Return [X, Y] of the center of cell containing provided text 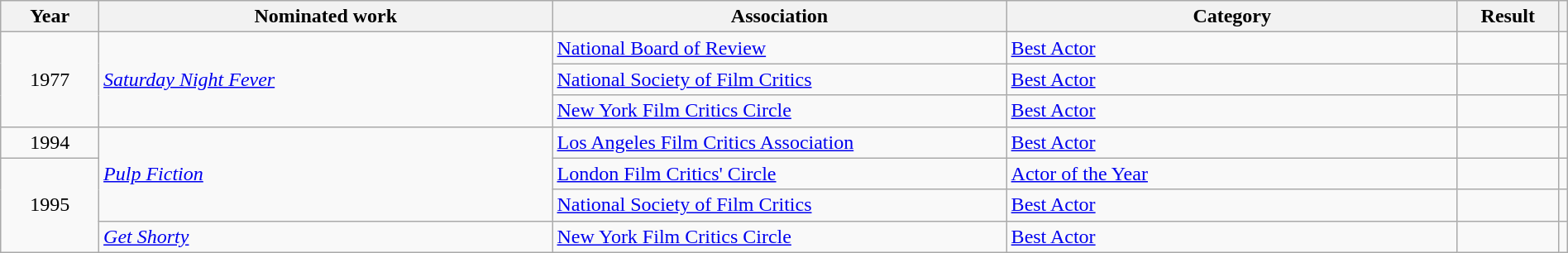
Get Shorty [326, 236]
London Film Critics' Circle [779, 174]
1977 [50, 79]
National Board of Review [779, 48]
Actor of the Year [1232, 174]
1995 [50, 205]
Pulp Fiction [326, 174]
Result [1508, 17]
Nominated work [326, 17]
Association [779, 17]
Year [50, 17]
Saturday Night Fever [326, 79]
1994 [50, 142]
Los Angeles Film Critics Association [779, 142]
Category [1232, 17]
